Extract the [X, Y] coordinate from the center of the cell holding the provided text.  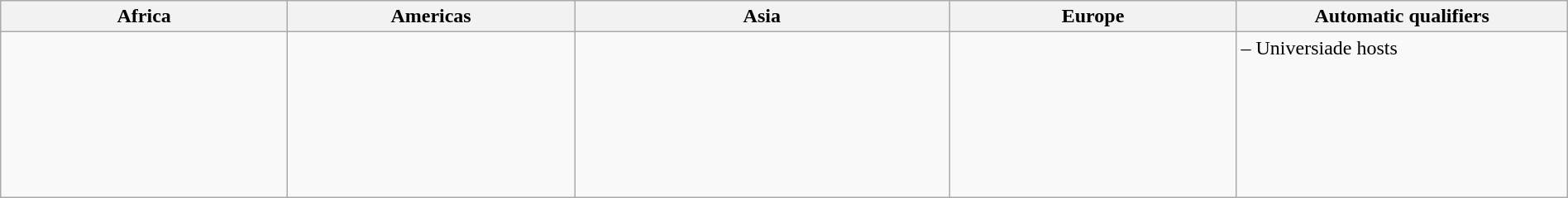
Americas [432, 16]
Asia [762, 16]
– Universiade hosts [1402, 115]
Africa [144, 16]
Automatic qualifiers [1402, 16]
Europe [1093, 16]
